Search for the cell housing the specified text and yield its (x, y) center coordinate. 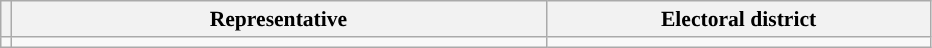
Electoral district (738, 19)
Representative (278, 19)
